For the text-containing cell, return its midpoint in [x, y] coordinate format. 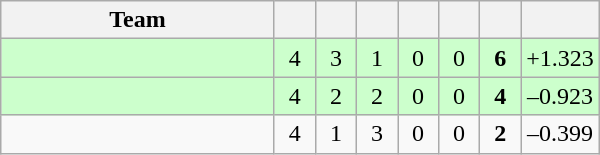
–0.399 [560, 134]
6 [500, 58]
Team [138, 20]
+1.323 [560, 58]
–0.923 [560, 96]
